From the cell containing the given text, extract its center point as [x, y] coordinate. 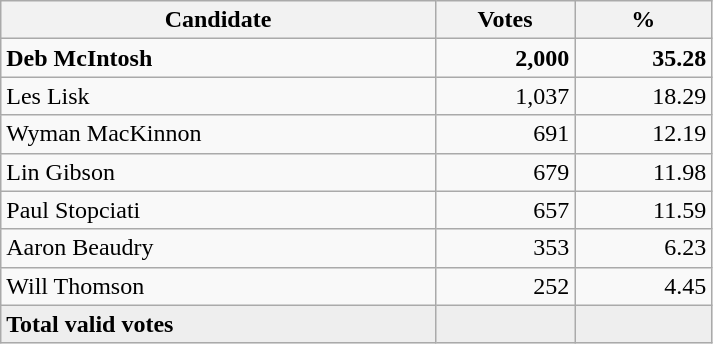
35.28 [644, 58]
Aaron Beaudry [218, 248]
6.23 [644, 248]
691 [504, 134]
252 [504, 286]
Deb McIntosh [218, 58]
1,037 [504, 96]
18.29 [644, 96]
% [644, 20]
Will Thomson [218, 286]
Les Lisk [218, 96]
11.59 [644, 210]
657 [504, 210]
2,000 [504, 58]
Total valid votes [218, 324]
Lin Gibson [218, 172]
679 [504, 172]
Wyman MacKinnon [218, 134]
12.19 [644, 134]
4.45 [644, 286]
Paul Stopciati [218, 210]
Candidate [218, 20]
11.98 [644, 172]
Votes [504, 20]
353 [504, 248]
